Scan for the cell matching the given text and deliver its [x, y] coordinate at center. 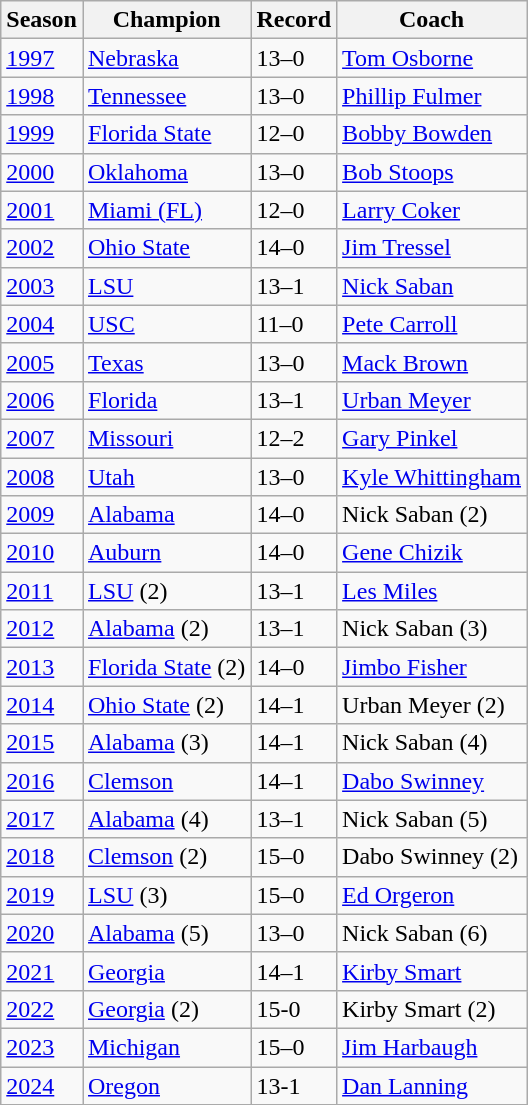
Mack Brown [432, 362]
1999 [42, 134]
Jimbo Fisher [432, 667]
Georgia (2) [166, 1009]
2014 [42, 705]
Alabama (2) [166, 629]
Auburn [166, 553]
Dabo Swinney (2) [432, 857]
LSU (2) [166, 591]
2015 [42, 743]
2004 [42, 324]
Florida State (2) [166, 667]
2021 [42, 971]
2013 [42, 667]
2005 [42, 362]
Champion [166, 20]
LSU (3) [166, 895]
Florida [166, 400]
2010 [42, 553]
Dabo Swinney [432, 781]
Miami (FL) [166, 210]
Urban Meyer [432, 400]
2007 [42, 438]
2001 [42, 210]
2008 [42, 477]
2024 [42, 1085]
Ohio State (2) [166, 705]
2011 [42, 591]
Les Miles [432, 591]
Utah [166, 477]
Ed Orgeron [432, 895]
Nick Saban (5) [432, 819]
Missouri [166, 438]
15-0 [294, 1009]
Nick Saban (2) [432, 515]
Jim Harbaugh [432, 1047]
Ohio State [166, 248]
Florida State [166, 134]
Pete Carroll [432, 324]
Nebraska [166, 58]
Record [294, 20]
Nick Saban (6) [432, 933]
Season [42, 20]
Kirby Smart [432, 971]
Clemson [166, 781]
1998 [42, 96]
2022 [42, 1009]
Gary Pinkel [432, 438]
11–0 [294, 324]
2018 [42, 857]
LSU [166, 286]
Georgia [166, 971]
Clemson (2) [166, 857]
Alabama (5) [166, 933]
Alabama (3) [166, 743]
Nick Saban (3) [432, 629]
Alabama [166, 515]
Jim Tressel [432, 248]
Bobby Bowden [432, 134]
13-1 [294, 1085]
Oregon [166, 1085]
Larry Coker [432, 210]
Kyle Whittingham [432, 477]
2006 [42, 400]
Phillip Fulmer [432, 96]
Alabama (4) [166, 819]
Bob Stoops [432, 172]
2002 [42, 248]
2023 [42, 1047]
2000 [42, 172]
Texas [166, 362]
2003 [42, 286]
Tennessee [166, 96]
Urban Meyer (2) [432, 705]
2009 [42, 515]
2019 [42, 895]
2012 [42, 629]
Gene Chizik [432, 553]
2016 [42, 781]
Nick Saban (4) [432, 743]
12–2 [294, 438]
Dan Lanning [432, 1085]
Tom Osborne [432, 58]
Kirby Smart (2) [432, 1009]
2017 [42, 819]
Coach [432, 20]
2020 [42, 933]
1997 [42, 58]
Oklahoma [166, 172]
USC [166, 324]
Nick Saban [432, 286]
Michigan [166, 1047]
